Return (X, Y) of the center of cell containing provided text 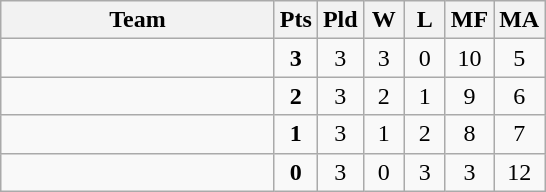
MA (520, 20)
7 (520, 134)
W (384, 20)
MF (469, 20)
9 (469, 96)
Team (138, 20)
Pld (340, 20)
8 (469, 134)
L (424, 20)
5 (520, 58)
12 (520, 172)
Pts (296, 20)
10 (469, 58)
6 (520, 96)
